Extract the (x, y) coordinate from the center of the cell holding the provided text.  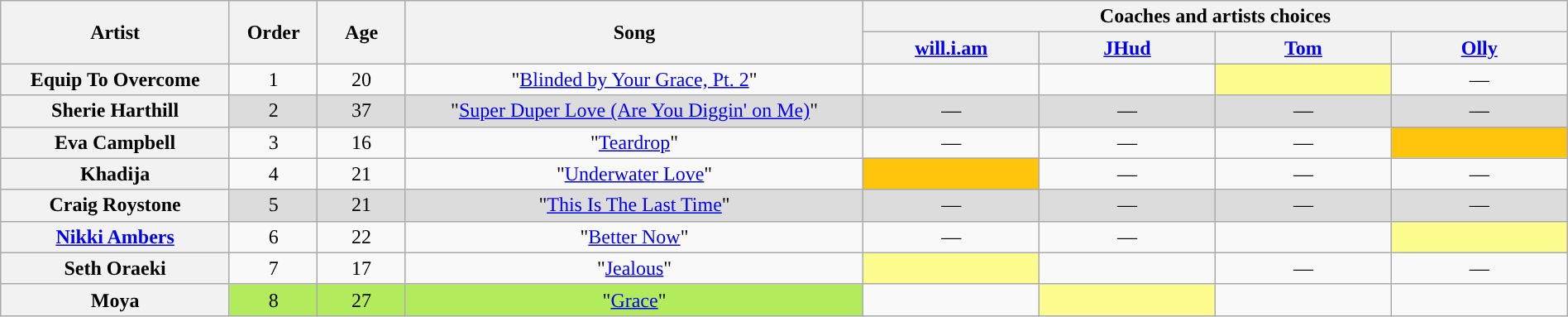
Nikki Ambers (116, 237)
"Super Duper Love (Are You Diggin' on Me)" (633, 111)
Coaches and artists choices (1216, 17)
27 (361, 300)
"Blinded by Your Grace, Pt. 2" (633, 79)
2 (273, 111)
Eva Campbell (116, 142)
Artist (116, 32)
Equip To Overcome (116, 79)
Song (633, 32)
Seth Oraeki (116, 268)
5 (273, 205)
22 (361, 237)
"Teardrop" (633, 142)
JHud (1128, 48)
Moya (116, 300)
"This Is The Last Time" (633, 205)
20 (361, 79)
17 (361, 268)
8 (273, 300)
4 (273, 174)
6 (273, 237)
"Jealous" (633, 268)
3 (273, 142)
1 (273, 79)
Tom (1303, 48)
Sherie Harthill (116, 111)
Age (361, 32)
Order (273, 32)
Craig Roystone (116, 205)
Olly (1479, 48)
"Underwater Love" (633, 174)
Khadija (116, 174)
37 (361, 111)
7 (273, 268)
16 (361, 142)
"Better Now" (633, 237)
"Grace" (633, 300)
will.i.am (951, 48)
